Extract the (x, y) coordinate from the center of the cell holding the provided text.  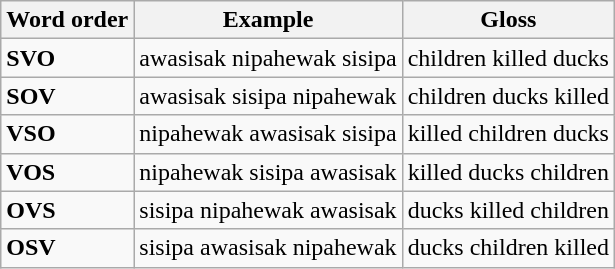
OVS (68, 210)
Gloss (508, 20)
killed ducks children (508, 172)
Example (268, 20)
Word order (68, 20)
killed children ducks (508, 134)
VOS (68, 172)
VSO (68, 134)
awasisak nipahewak sisipa (268, 58)
sisipa awasisak nipahewak (268, 248)
children killed ducks (508, 58)
ducks children killed (508, 248)
nipahewak sisipa awasisak (268, 172)
awasisak sisipa nipahewak (268, 96)
OSV (68, 248)
sisipa nipahewak awasisak (268, 210)
SOV (68, 96)
SVO (68, 58)
children ducks killed (508, 96)
nipahewak awasisak sisipa (268, 134)
ducks killed children (508, 210)
